Locate the cell with the specified text and output its (X, Y) center coordinate. 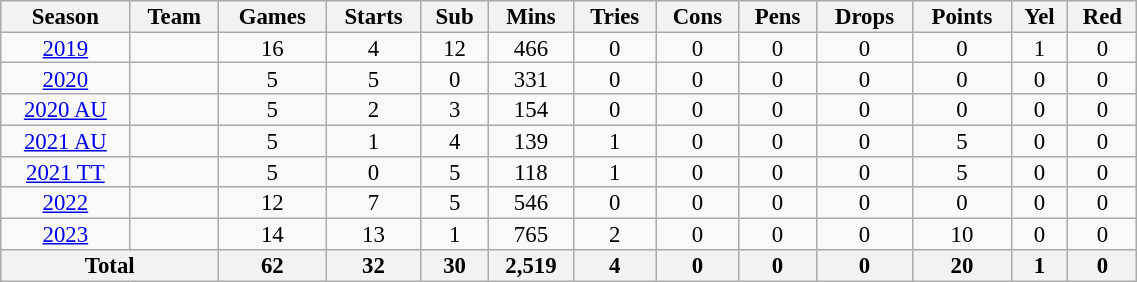
118 (530, 172)
2021 AU (66, 140)
154 (530, 110)
Pens (778, 16)
Games (272, 16)
Team (174, 16)
62 (272, 266)
546 (530, 204)
2020 (66, 78)
14 (272, 234)
2023 (66, 234)
466 (530, 48)
Mins (530, 16)
Starts (374, 16)
2021 TT (66, 172)
10 (962, 234)
30 (454, 266)
Sub (454, 16)
2,519 (530, 266)
Points (962, 16)
Tries (615, 16)
32 (374, 266)
765 (530, 234)
Total (110, 266)
2022 (66, 204)
7 (374, 204)
Season (66, 16)
16 (272, 48)
Cons (698, 16)
139 (530, 140)
Drops (864, 16)
2019 (66, 48)
2020 AU (66, 110)
3 (454, 110)
331 (530, 78)
Yel (1040, 16)
13 (374, 234)
20 (962, 266)
Red (1102, 16)
